Locate the cell with the specified text and output its (X, Y) center coordinate. 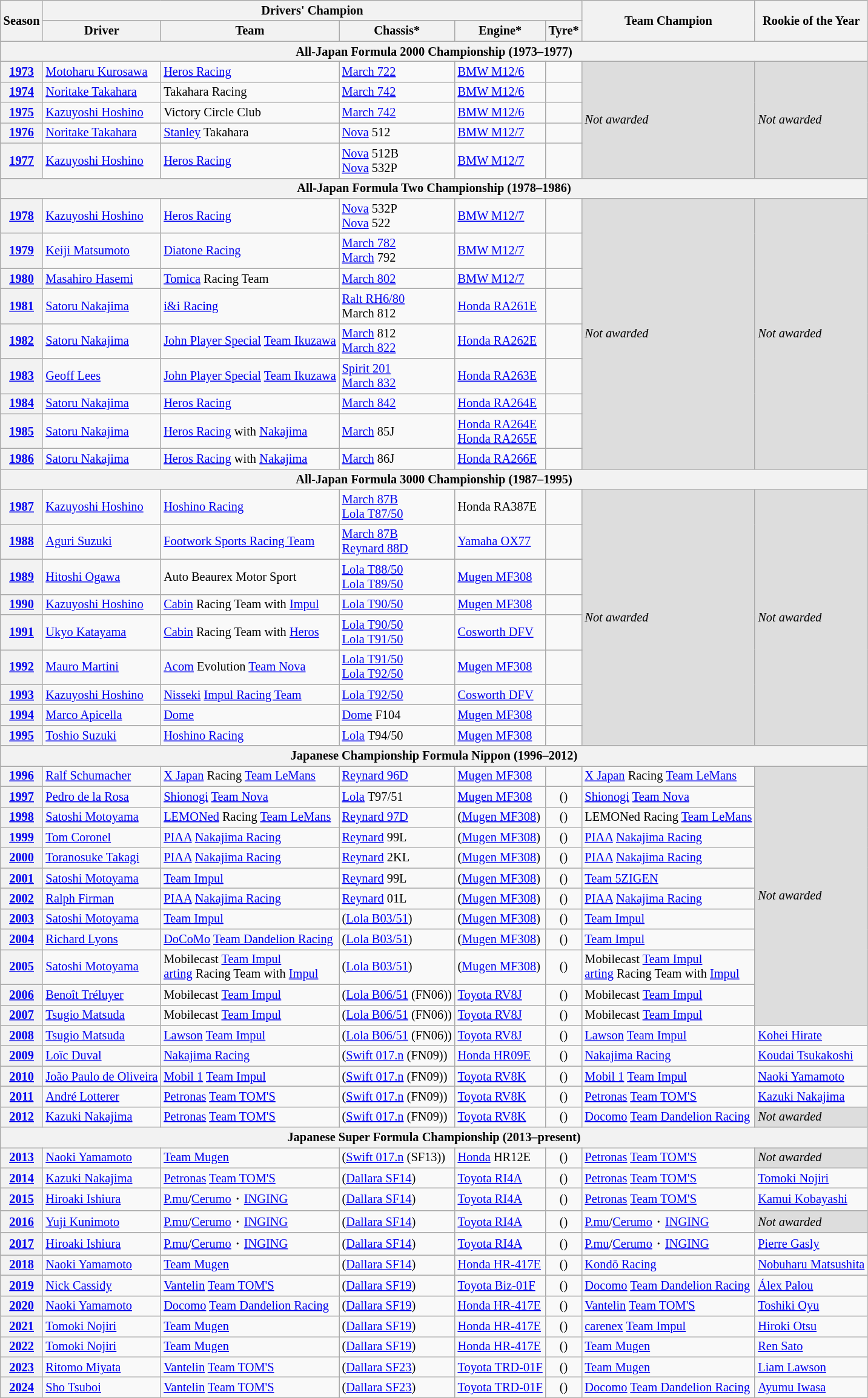
1991 (22, 632)
March 87BLola T87/50 (397, 507)
Lola T88/50Lola T89/50 (397, 577)
2023 (22, 1367)
2014 (22, 1178)
Driver (102, 31)
Ritomo Miyata (102, 1367)
Honda RA262E (500, 341)
1984 (22, 403)
Lola T97/51 (397, 797)
Reynard 01L (397, 898)
Ralt RH6/80March 812 (397, 306)
Kondō Racing (668, 1265)
Honda RA266E (500, 459)
Victory Circle Club (250, 113)
Benoît Tréluyer (102, 995)
Masahiro Hasemi (102, 279)
2000 (22, 858)
Pierre Gasly (811, 1244)
Liam Lawson (811, 1367)
2017 (22, 1244)
1983 (22, 376)
Honda HR12E (500, 1158)
1975 (22, 113)
Tomica Racing Team (250, 279)
2006 (22, 995)
Ralph Firman (102, 898)
Honda RA264EHonda RA265E (500, 431)
carenex Team Impul (668, 1326)
Acom Evolution Team Nova (250, 667)
Team 5ZIGEN (668, 878)
Mauro Martini (102, 667)
Keiji Matsumoto (102, 251)
Takahara Racing (250, 92)
Japanese Championship Formula Nippon (1996–2012) (434, 756)
Ukyo Katayama (102, 632)
2019 (22, 1285)
2004 (22, 939)
Chassis* (397, 31)
Cabin Racing Team with Heros (250, 632)
2005 (22, 967)
Lola T92/50 (397, 695)
Ralf Schumacher (102, 776)
Lola T91/50Lola T92/50 (397, 667)
1997 (22, 797)
1995 (22, 735)
Kamui Kobayashi (811, 1199)
Nick Cassidy (102, 1285)
Reynard 2KL (397, 858)
Hiroki Otsu (811, 1326)
1978 (22, 216)
Aguri Suzuki (102, 542)
Japanese Super Formula Championship (2013–present) (434, 1138)
DoCoMo Team Dandelion Racing (250, 939)
2008 (22, 1035)
Dome (250, 715)
1989 (22, 577)
Honda RA264E (500, 403)
2013 (22, 1158)
1987 (22, 507)
1985 (22, 431)
Honda RA387E (500, 507)
March 782March 792 (397, 251)
Sho Tsuboi (102, 1387)
1992 (22, 667)
Hitoshi Ogawa (102, 577)
Rookie of the Year (811, 21)
1990 (22, 605)
Koudai Tsukakoshi (811, 1056)
Lola T90/50 (397, 605)
March 86J (397, 459)
Marco Apicella (102, 715)
2022 (22, 1347)
Nisseki Impul Racing Team (250, 695)
(Swift 017.n (SF13)) (397, 1158)
2003 (22, 919)
1982 (22, 341)
2020 (22, 1306)
Yamaha OX77 (500, 542)
Nova 512 (397, 133)
1999 (22, 837)
Lola T90/50Lola T91/50 (397, 632)
1974 (22, 92)
Geoff Lees (102, 376)
March 802 (397, 279)
1981 (22, 306)
Toshio Suzuki (102, 735)
2009 (22, 1056)
2016 (22, 1221)
Toyota Biz-01F (500, 1285)
Tyre* (564, 31)
2001 (22, 878)
i&i Racing (250, 306)
March 812March 822 (397, 341)
March 842 (397, 403)
Kohei Hirate (811, 1035)
Team Champion (668, 21)
André Lotterer (102, 1096)
All-Japan Formula 2000 Championship (1973–1977) (434, 51)
Honda RA263E (500, 376)
All-Japan Formula 3000 Championship (1987–1995) (434, 479)
Reynard 96D (397, 776)
Engine* (500, 31)
Nova 512BNova 532P (397, 161)
2018 (22, 1265)
Auto Beaurex Motor Sport (250, 577)
Richard Lyons (102, 939)
Honda RA261E (500, 306)
Nova 532PNova 522 (397, 216)
Nobuharu Matsushita (811, 1265)
Ayumu Iwasa (811, 1387)
1973 (22, 71)
1976 (22, 133)
2012 (22, 1117)
João Paulo de Oliveira (102, 1076)
2024 (22, 1387)
Pedro de la Rosa (102, 797)
Motoharu Kurosawa (102, 71)
1980 (22, 279)
1979 (22, 251)
Ren Sato (811, 1347)
Toranosuke Takagi (102, 858)
2021 (22, 1326)
March 722 (397, 71)
1988 (22, 542)
1977 (22, 161)
Lola T94/50 (397, 735)
Spirit 201March 832 (397, 376)
Loïc Duval (102, 1056)
Dome F104 (397, 715)
Honda HR09E (500, 1056)
Team (250, 31)
2010 (22, 1076)
2002 (22, 898)
1993 (22, 695)
All-Japan Formula Two Championship (1978–1986) (434, 188)
Tom Coronel (102, 837)
Álex Palou (811, 1285)
Stanley Takahara (250, 133)
1998 (22, 817)
Reynard 97D (397, 817)
March 87BReynard 88D (397, 542)
Diatone Racing (250, 251)
1994 (22, 715)
March 85J (397, 431)
Cabin Racing Team with Impul (250, 605)
1996 (22, 776)
1986 (22, 459)
2011 (22, 1096)
2007 (22, 1015)
Toshiki Oyu (811, 1306)
2015 (22, 1199)
Footwork Sports Racing Team (250, 542)
Drivers' Champion (312, 10)
Season (22, 21)
Yuji Kunimoto (102, 1221)
